Capture the cell that displays the provided text and extract its [x, y] central coordinate. 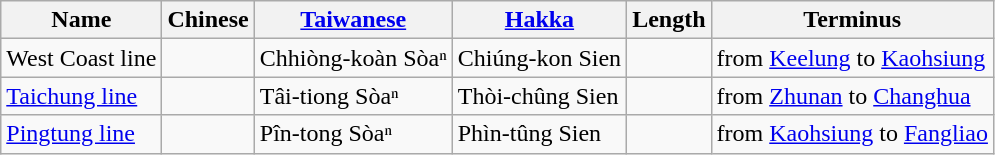
Tâi-tiong Sòaⁿ [353, 96]
West Coast line [82, 58]
from Kaohsiung to Fangliao [852, 134]
from Zhunan to Changhua [852, 96]
Chhiòng-koàn Sòaⁿ [353, 58]
Taiwanese [353, 20]
Pîn-tong Sòaⁿ [353, 134]
Chinese [208, 20]
Thòi-chûng Sien [539, 96]
Taichung line [82, 96]
Terminus [852, 20]
Chiúng-kon Sien [539, 58]
from Keelung to Kaohsiung [852, 58]
Name [82, 20]
Pingtung line [82, 134]
Length [669, 20]
Hakka [539, 20]
Phìn-tûng Sien [539, 134]
